Return the (x, y) coordinate for the center point of the cell that contains the specified text.  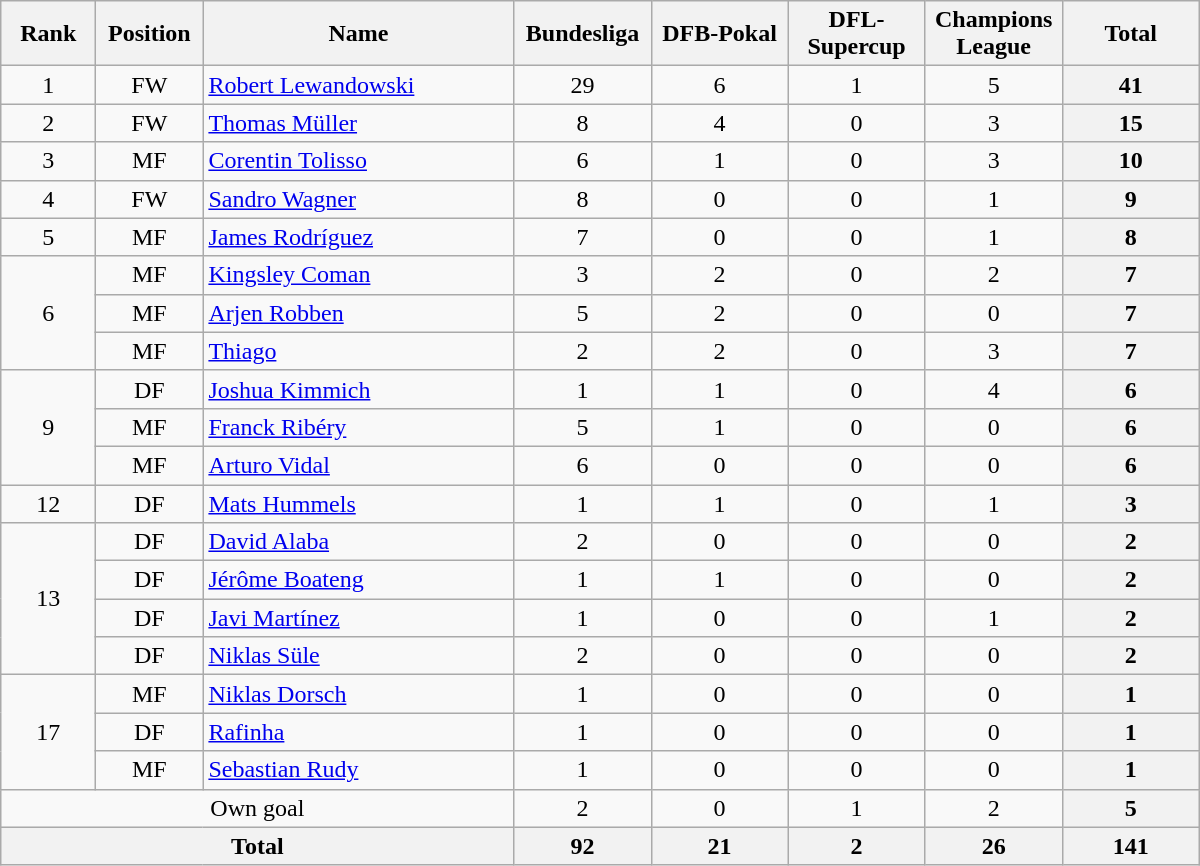
12 (48, 503)
Sebastian Rudy (358, 770)
David Alaba (358, 542)
21 (720, 846)
Robert Lewandowski (358, 85)
Thomas Müller (358, 123)
DFL-Supercup (856, 34)
Rank (48, 34)
DFB-Pokal (720, 34)
29 (582, 85)
Bundesliga (582, 34)
10 (1130, 161)
15 (1130, 123)
Arjen Robben (358, 313)
41 (1130, 85)
17 (48, 732)
26 (994, 846)
141 (1130, 846)
Javi Martínez (358, 618)
Name (358, 34)
Corentin Tolisso (358, 161)
Mats Hummels (358, 503)
Thiago (358, 351)
Own goal (258, 808)
92 (582, 846)
Franck Ribéry (358, 427)
Arturo Vidal (358, 465)
Sandro Wagner (358, 199)
Rafinha (358, 732)
Champions League (994, 34)
Joshua Kimmich (358, 389)
13 (48, 599)
Niklas Dorsch (358, 694)
Jérôme Boateng (358, 580)
Kingsley Coman (358, 275)
James Rodríguez (358, 237)
Position (150, 34)
Niklas Süle (358, 656)
